Output the [x, y] coordinate of the center of the cell containing the given text.  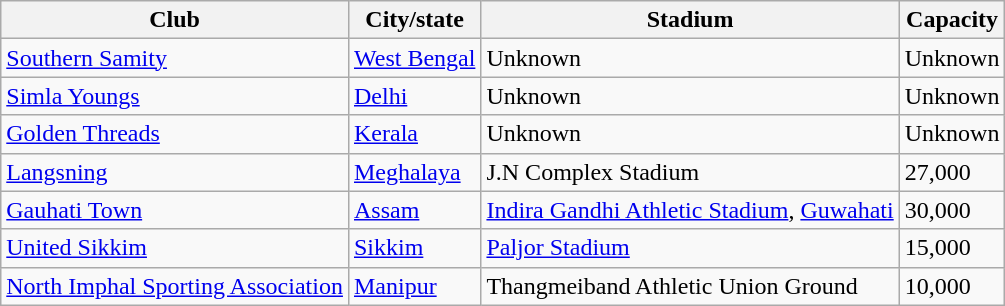
City/state [414, 20]
Indira Gandhi Athletic Stadium, Guwahati [690, 210]
Sikkim [414, 248]
North Imphal Sporting Association [175, 286]
Gauhati Town [175, 210]
Stadium [690, 20]
Assam [414, 210]
Delhi [414, 96]
15,000 [952, 248]
Manipur [414, 286]
Golden Threads [175, 134]
Kerala [414, 134]
Club [175, 20]
Capacity [952, 20]
West Bengal [414, 58]
Paljor Stadium [690, 248]
United Sikkim [175, 248]
J.N Complex Stadium [690, 172]
30,000 [952, 210]
Langsning [175, 172]
Southern Samity [175, 58]
10,000 [952, 286]
Thangmeiband Athletic Union Ground [690, 286]
27,000 [952, 172]
Meghalaya [414, 172]
Simla Youngs [175, 96]
